Determine the (x, y) coordinate at the center of the cell enclosing the given text.  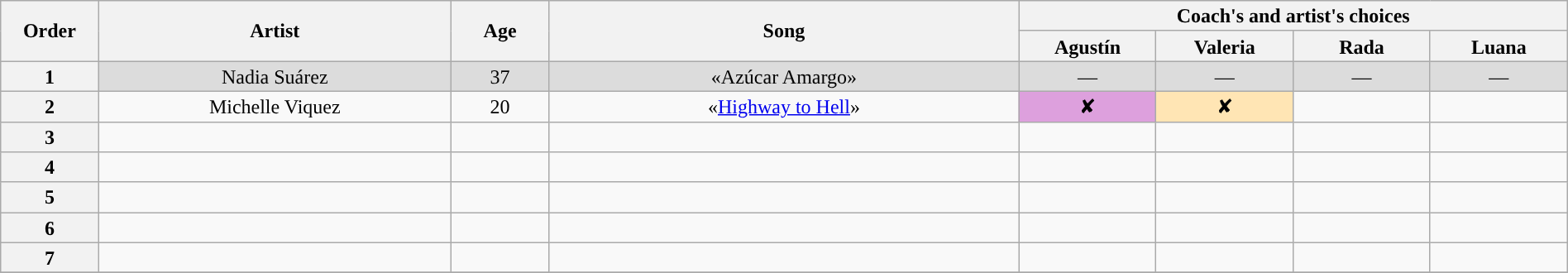
Valeria (1225, 46)
«Highway to Hell» (784, 106)
Song (784, 31)
Rada (1362, 46)
Luana (1499, 46)
7 (50, 258)
5 (50, 197)
Michelle Viquez (275, 106)
1 (50, 76)
Coach's and artist's choices (1293, 17)
3 (50, 137)
37 (500, 76)
20 (500, 106)
Nadia Suárez (275, 76)
Age (500, 31)
2 (50, 106)
4 (50, 167)
Order (50, 31)
Artist (275, 31)
6 (50, 228)
«Azúcar Amargo» (784, 76)
Agustín (1088, 46)
